Locate the cell with the specified text and output its (x, y) center coordinate. 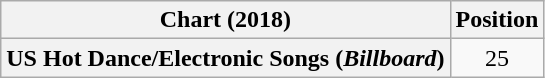
Position (497, 20)
Chart (2018) (226, 20)
25 (497, 58)
US Hot Dance/Electronic Songs (Billboard) (226, 58)
